Search for the cell housing the specified text and yield its (X, Y) center coordinate. 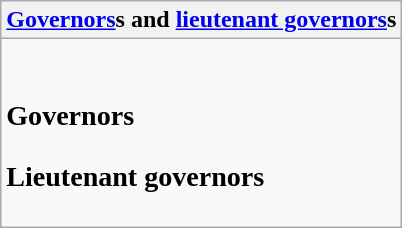
GovernorsLieutenant governors (202, 133)
Governorss and lieutenant governorss (202, 20)
